Pinpoint the cell where the given text exists, returning its [X, Y] midpoint coordinate. 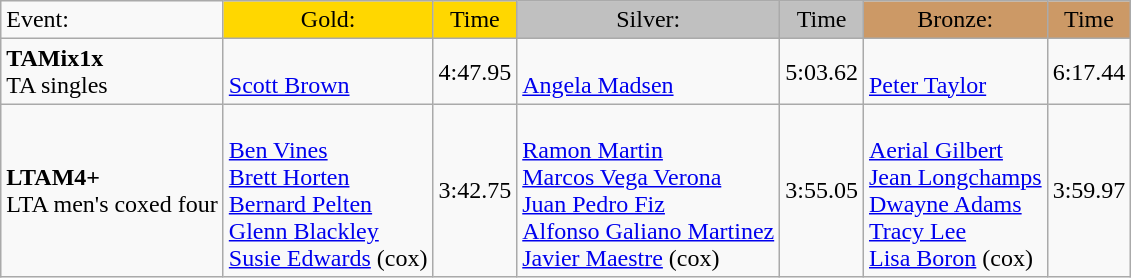
Peter Taylor [955, 72]
Ramon Martin Marcos Vega Verona Juan Pedro Fiz Alfonso Galiano Martinez Javier Maestre (cox) [648, 190]
LTAM4+ LTA men's coxed four [112, 190]
6:17.44 [1089, 72]
Silver: [648, 20]
TAMix1xTA singles [112, 72]
Bronze: [955, 20]
5:03.62 [822, 72]
Aerial Gilbert Jean Longchamps Dwayne Adams Tracy Lee Lisa Boron (cox) [955, 190]
3:42.75 [475, 190]
Angela Madsen [648, 72]
Ben Vines Brett Horten Bernard Pelten Glenn Blackley Susie Edwards (cox) [328, 190]
Gold: [328, 20]
4:47.95 [475, 72]
3:59.97 [1089, 190]
Event: [112, 20]
3:55.05 [822, 190]
Scott Brown [328, 72]
